Extract the (X, Y) coordinate from the center of the cell holding the provided text.  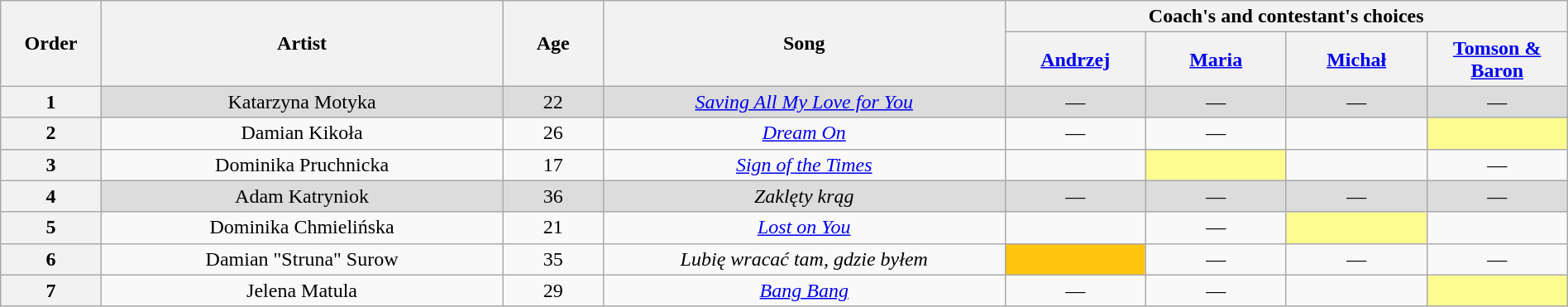
5 (51, 228)
7 (51, 290)
1 (51, 102)
17 (552, 165)
3 (51, 165)
Michał (1356, 60)
Lost on You (804, 228)
Dream On (804, 133)
Tomson & Baron (1497, 60)
Damian Kikoła (302, 133)
Artist (302, 43)
29 (552, 290)
Bang Bang (804, 290)
Coach's and contestant's choices (1286, 17)
4 (51, 196)
Order (51, 43)
6 (51, 259)
26 (552, 133)
Katarzyna Motyka (302, 102)
Lubię wracać tam, gdzie byłem (804, 259)
Age (552, 43)
Song (804, 43)
Zaklęty krąg (804, 196)
Adam Katryniok (302, 196)
Maria (1216, 60)
2 (51, 133)
Dominika Chmielińska (302, 228)
21 (552, 228)
Sign of the Times (804, 165)
Saving All My Love for You (804, 102)
Damian "Struna" Surow (302, 259)
22 (552, 102)
Dominika Pruchnicka (302, 165)
36 (552, 196)
Jelena Matula (302, 290)
Andrzej (1075, 60)
35 (552, 259)
